Return the (X, Y) coordinate for the center point of the cell that contains the specified text.  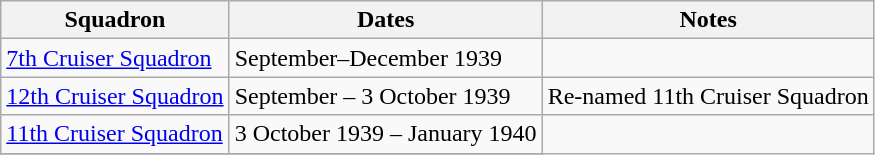
12th Cruiser Squadron (115, 96)
11th Cruiser Squadron (115, 134)
September–December 1939 (386, 58)
Notes (708, 20)
3 October 1939 – January 1940 (386, 134)
Re-named 11th Cruiser Squadron (708, 96)
7th Cruiser Squadron (115, 58)
September – 3 October 1939 (386, 96)
Dates (386, 20)
Squadron (115, 20)
